Search for the cell housing the specified text and yield its (X, Y) center coordinate. 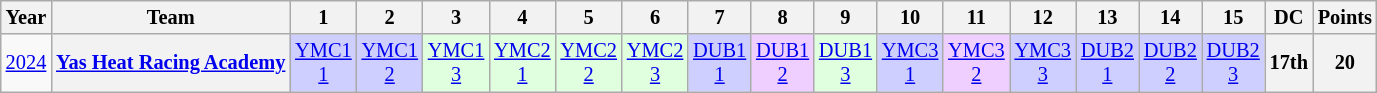
DUB22 (1170, 63)
YMC13 (456, 63)
11 (976, 17)
Yas Heat Racing Academy (170, 63)
YMC33 (1043, 63)
20 (1345, 63)
YMC22 (589, 63)
4 (522, 17)
Points (1345, 17)
Team (170, 17)
DUB13 (846, 63)
7 (720, 17)
DUB11 (720, 63)
2024 (26, 63)
13 (1108, 17)
YMC12 (390, 63)
DUB12 (782, 63)
YMC31 (910, 63)
2 (390, 17)
DUB23 (1234, 63)
6 (655, 17)
1 (323, 17)
14 (1170, 17)
YMC11 (323, 63)
5 (589, 17)
10 (910, 17)
9 (846, 17)
12 (1043, 17)
YMC23 (655, 63)
8 (782, 17)
3 (456, 17)
DC (1289, 17)
Year (26, 17)
YMC21 (522, 63)
17th (1289, 63)
YMC32 (976, 63)
15 (1234, 17)
DUB21 (1108, 63)
